Extract the [X, Y] coordinate from the center of the cell holding the provided text.  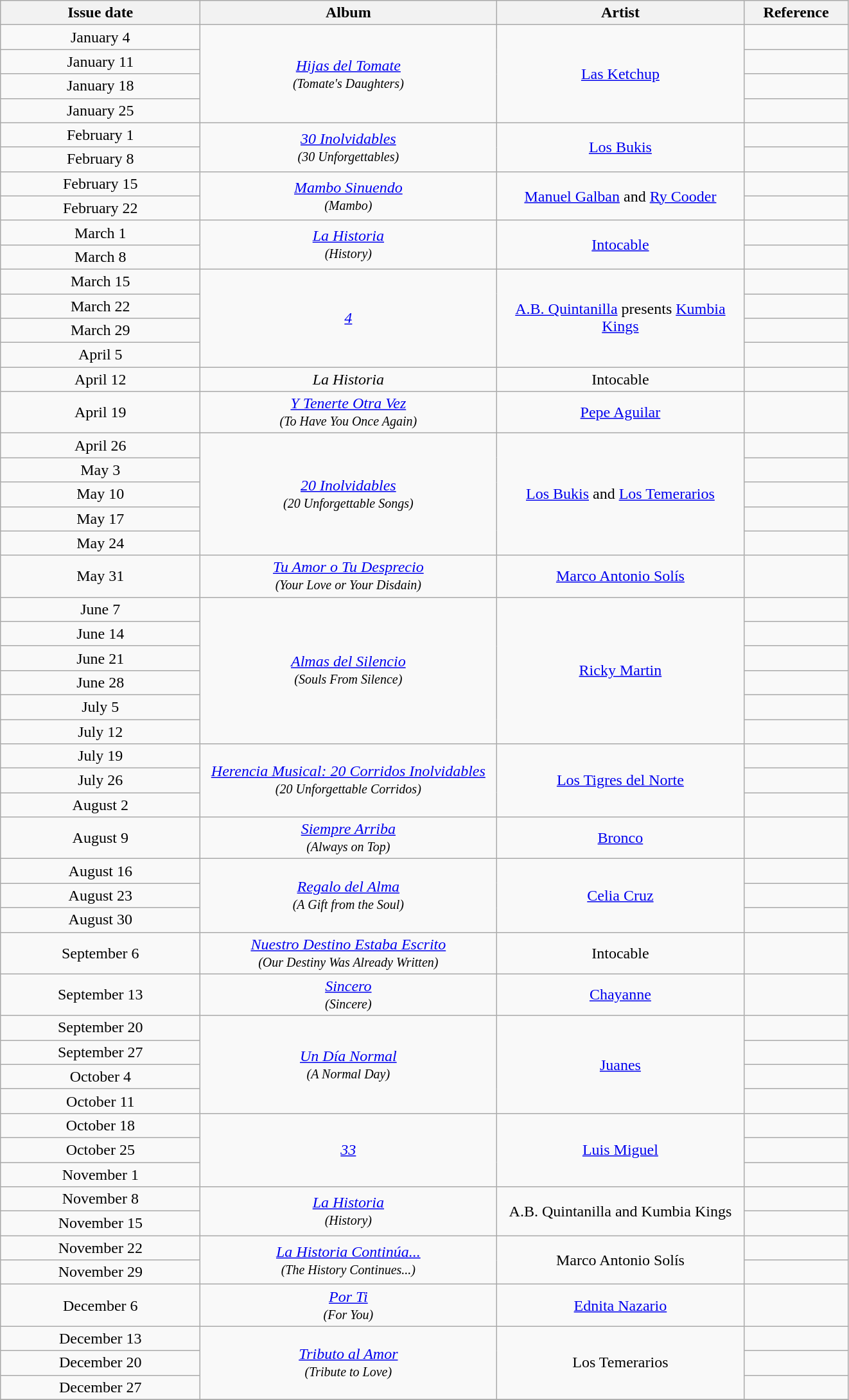
October 4 [100, 1076]
Manuel Galban and Ry Cooder [620, 196]
August 16 [100, 871]
November 29 [100, 1272]
July 12 [100, 731]
20 Inolvidables(20 Unforgettable Songs) [348, 494]
Un Día Normal(A Normal Day) [348, 1064]
May 31 [100, 576]
January 18 [100, 86]
April 5 [100, 355]
August 2 [100, 805]
Artist [620, 13]
January 4 [100, 37]
Ricky Martin [620, 670]
Las Ketchup [620, 74]
June 14 [100, 634]
May 17 [100, 519]
Reference [796, 13]
November 22 [100, 1248]
January 25 [100, 110]
September 27 [100, 1052]
Celia Cruz [620, 895]
Luis Miguel [620, 1150]
June 28 [100, 682]
July 19 [100, 756]
March 15 [100, 281]
La Historia [348, 379]
Los Bukis [620, 147]
Regalo del Alma (A Gift from the Soul) [348, 895]
January 11 [100, 62]
Hijas del Tomate(Tomate's Daughters) [348, 74]
March 22 [100, 306]
Issue date [100, 13]
October 25 [100, 1150]
Tributo al Amor (Tribute to Love) [348, 1363]
December 20 [100, 1363]
Pepe Aguilar [620, 412]
Siempre Arriba (Always on Top) [348, 838]
September 13 [100, 995]
Los Bukis and Los Temerarios [620, 494]
March 1 [100, 232]
March 29 [100, 331]
July 26 [100, 781]
A.B. Quintanilla and Kumbia Kings [620, 1211]
Album [348, 13]
November 8 [100, 1199]
Tu Amor o Tu Desprecio(Your Love or Your Disdain) [348, 576]
Los Tigres del Norte [620, 781]
Y Tenerte Otra Vez(To Have You Once Again) [348, 412]
Nuestro Destino Estaba Escrito (Our Destiny Was Already Written) [348, 953]
February 22 [100, 208]
4 [348, 318]
Juanes [620, 1064]
La Historia Continúa... (The History Continues...) [348, 1260]
Sincero (Sincere) [348, 995]
Chayanne [620, 995]
A.B. Quintanilla presents Kumbia Kings [620, 318]
April 12 [100, 379]
May 3 [100, 470]
July 5 [100, 707]
April 19 [100, 412]
May 10 [100, 494]
May 24 [100, 543]
October 11 [100, 1101]
August 9 [100, 838]
December 13 [100, 1338]
Los Temerarios [620, 1363]
April 26 [100, 445]
30 Inolvidables (30 Unforgettables) [348, 147]
December 27 [100, 1387]
June 7 [100, 609]
November 1 [100, 1174]
Herencia Musical: 20 Corridos Inolvidables(20 Unforgettable Corridos) [348, 781]
October 18 [100, 1125]
Mambo Sinuendo (Mambo) [348, 196]
Ednita Nazario [620, 1306]
February 15 [100, 184]
Almas del Silencio(Souls From Silence) [348, 670]
September 20 [100, 1028]
August 23 [100, 895]
November 15 [100, 1223]
August 30 [100, 920]
June 21 [100, 658]
Por Ti (For You) [348, 1306]
February 8 [100, 159]
33 [348, 1150]
February 1 [100, 135]
September 6 [100, 953]
December 6 [100, 1306]
March 8 [100, 257]
Bronco [620, 838]
